Search for the cell housing the specified text and yield its [X, Y] center coordinate. 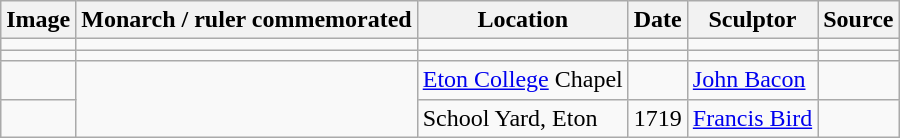
Date [658, 20]
Location [522, 20]
John Bacon [752, 80]
Sculptor [752, 20]
Source [858, 20]
Francis Bird [752, 118]
School Yard, Eton [522, 118]
Monarch / ruler commemorated [246, 20]
Image [38, 20]
Eton College Chapel [522, 80]
1719 [658, 118]
